Output the (x, y) coordinate of the center of the cell containing the given text.  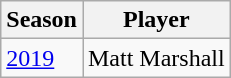
Player (156, 20)
Matt Marshall (156, 58)
Season (42, 20)
2019 (42, 58)
